Search for the cell housing the specified text and yield its (X, Y) center coordinate. 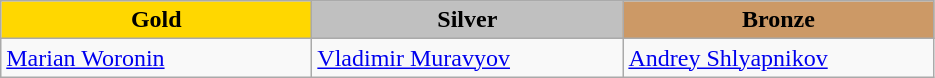
Marian Woronin (156, 58)
Andrey Shlyapnikov (778, 58)
Silver (468, 20)
Gold (156, 20)
Vladimir Muravyov (468, 58)
Bronze (778, 20)
